Search for the cell housing the specified text and yield its (X, Y) center coordinate. 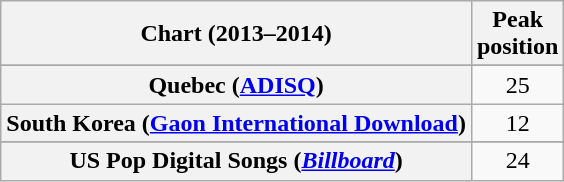
25 (517, 85)
24 (517, 161)
12 (517, 123)
South Korea (Gaon International Download) (236, 123)
Peakposition (517, 34)
Chart (2013–2014) (236, 34)
US Pop Digital Songs (Billboard) (236, 161)
Quebec (ADISQ) (236, 85)
